Extract the (x, y) coordinate from the center of the cell holding the provided text.  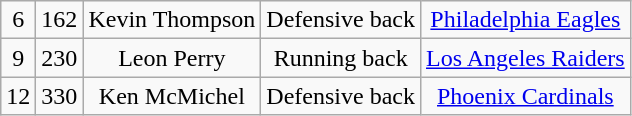
12 (18, 96)
9 (18, 58)
6 (18, 20)
230 (60, 58)
Leon Perry (172, 58)
330 (60, 96)
162 (60, 20)
Running back (341, 58)
Philadelphia Eagles (525, 20)
Ken McMichel (172, 96)
Kevin Thompson (172, 20)
Phoenix Cardinals (525, 96)
Los Angeles Raiders (525, 58)
